Extract the (x, y) coordinate from the center of the cell holding the provided text.  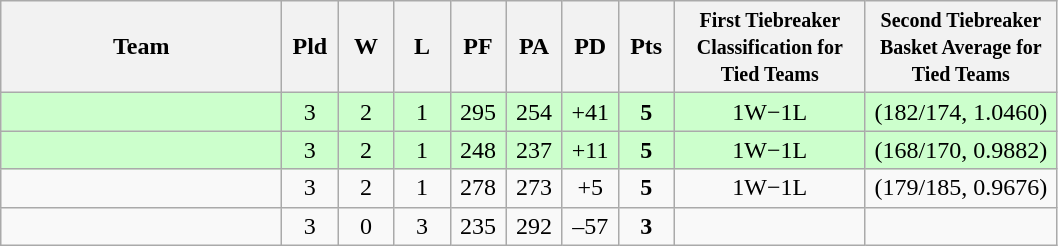
0 (366, 226)
292 (534, 226)
PF (478, 47)
295 (478, 112)
L (422, 47)
PA (534, 47)
273 (534, 188)
Pts (646, 47)
237 (534, 150)
PD (590, 47)
248 (478, 150)
(168/170, 0.9882) (960, 150)
–57 (590, 226)
278 (478, 188)
(182/174, 1.0460) (960, 112)
First Tiebreaker Classification for Tied Teams (770, 47)
254 (534, 112)
235 (478, 226)
+41 (590, 112)
Team (142, 47)
+11 (590, 150)
(179/185, 0.9676) (960, 188)
W (366, 47)
Pld (310, 47)
Second Tiebreaker Basket Average for Tied Teams (960, 47)
+5 (590, 188)
